Identify which cell holds the provided text, then report its [x, y] central coordinate. 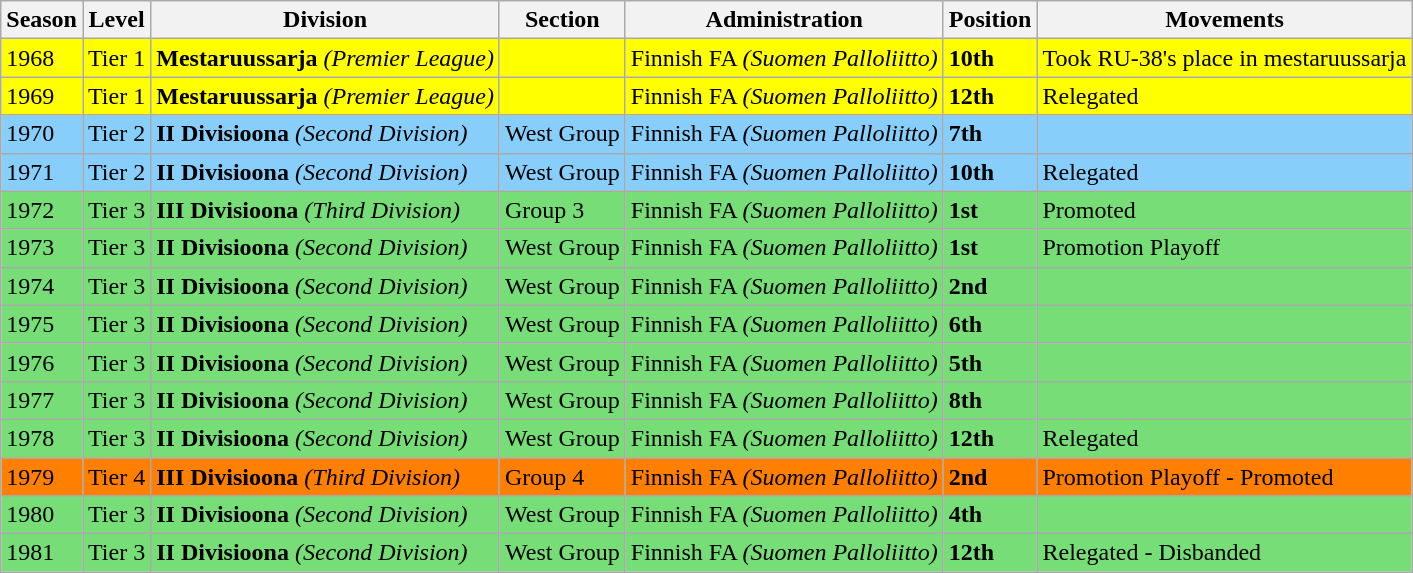
Administration [784, 20]
Tier 4 [116, 477]
1973 [42, 248]
Section [562, 20]
1977 [42, 400]
Level [116, 20]
1974 [42, 286]
1968 [42, 58]
5th [990, 362]
Promotion Playoff [1224, 248]
Promoted [1224, 210]
Took RU-38's place in mestaruussarja [1224, 58]
Promotion Playoff - Promoted [1224, 477]
1979 [42, 477]
7th [990, 134]
4th [990, 515]
Season [42, 20]
1970 [42, 134]
Relegated - Disbanded [1224, 553]
1975 [42, 324]
1981 [42, 553]
1976 [42, 362]
1980 [42, 515]
6th [990, 324]
1971 [42, 172]
1972 [42, 210]
Movements [1224, 20]
Group 3 [562, 210]
Division [326, 20]
1969 [42, 96]
Group 4 [562, 477]
1978 [42, 438]
Position [990, 20]
8th [990, 400]
